Extract the (x, y) coordinate from the center of the cell holding the provided text.  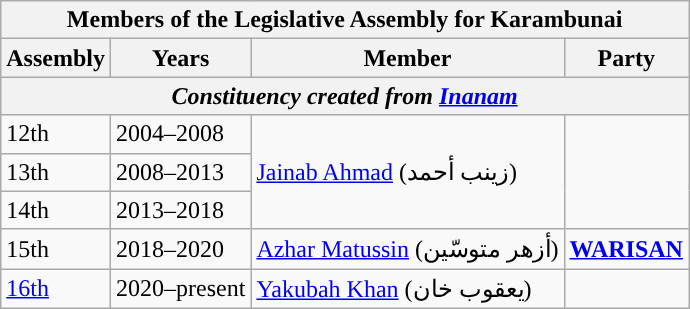
13th (56, 172)
2008–2013 (180, 172)
2018–2020 (180, 249)
Yakubah Khan (يعقوب خان) (408, 289)
WARISAN (626, 249)
Constituency created from Inanam (345, 96)
14th (56, 210)
15th (56, 249)
16th (56, 289)
Years (180, 58)
Jainab Ahmad (زينب أحمد) (408, 172)
Party (626, 58)
12th (56, 134)
Assembly (56, 58)
Members of the Legislative Assembly for Karambunai (345, 20)
Member (408, 58)
2013–2018 (180, 210)
Azhar Matussin (أزهر متوسّين) (408, 249)
2004–2008 (180, 134)
2020–present (180, 289)
